Scan for the cell matching the given text and deliver its [X, Y] coordinate at center. 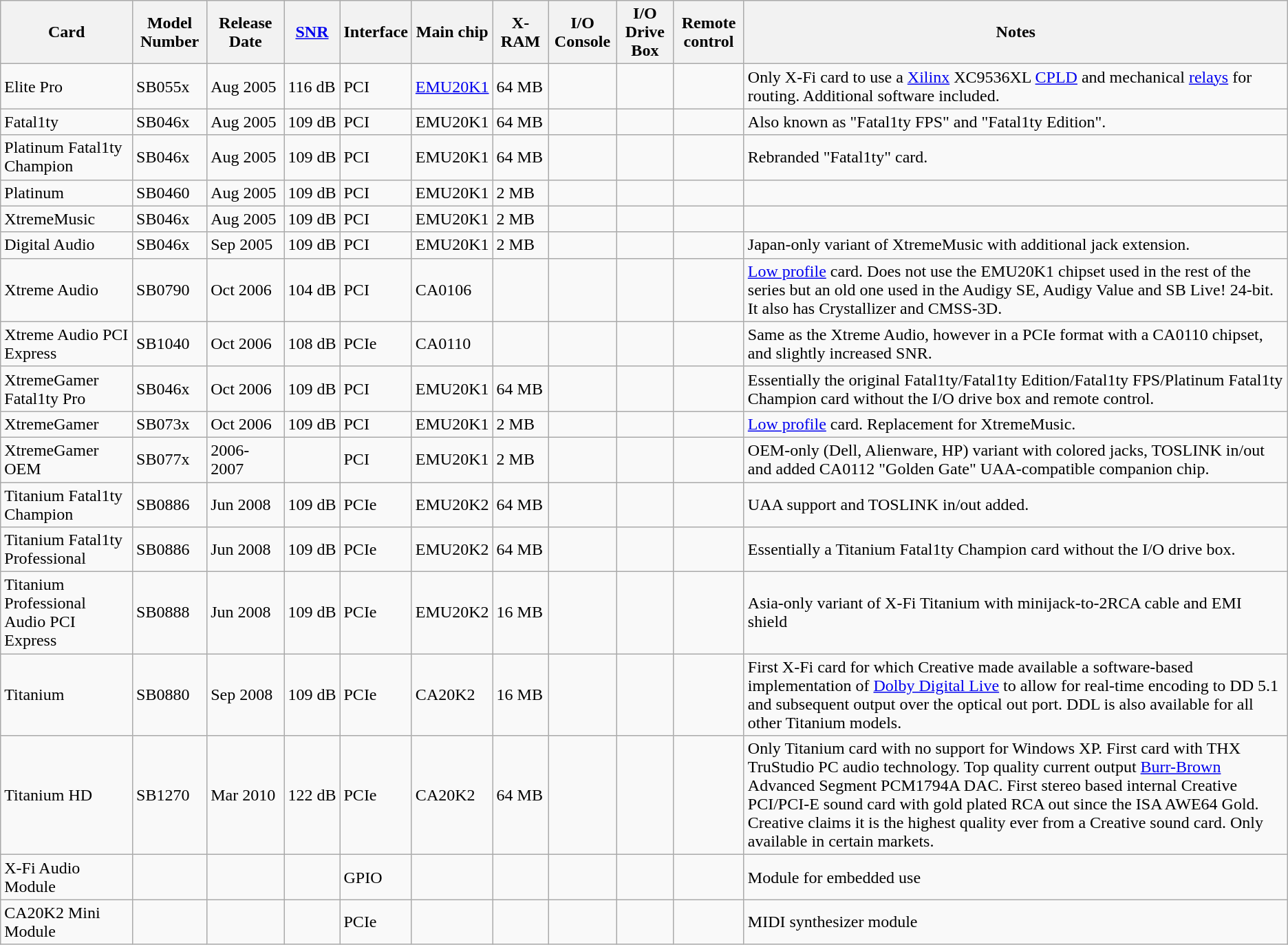
CA20K2 Mini Module [67, 922]
X-Fi Audio Module [67, 877]
Platinum Fatal1ty Champion [67, 157]
Rebranded "Fatal1ty" card. [1016, 157]
I/O Drive Box [645, 32]
Titanium HD [67, 796]
122 dB [312, 796]
SB0790 [170, 290]
Fatal1ty [67, 122]
Essentially a Titanium Fatal1ty Champion card without the I/O drive box. [1016, 549]
Mar 2010 [246, 796]
Notes [1016, 32]
MIDI synthesizer module [1016, 922]
Asia-only variant of X-Fi Titanium with minijack-to-2RCA cable and EMI shield [1016, 613]
GPIO [376, 877]
Xtreme Audio [67, 290]
Japan-only variant of XtremeMusic with additional jack extension. [1016, 245]
Release Date [246, 32]
Elite Pro [67, 87]
104 dB [312, 290]
SB0460 [170, 193]
Xtreme Audio PCI Express [67, 344]
Digital Audio [67, 245]
UAA support and TOSLINK in/out added. [1016, 504]
Sep 2005 [246, 245]
X-RAM [520, 32]
SB073x [170, 424]
SB1040 [170, 344]
Titanium Professional Audio PCI Express [67, 613]
Low profile card. Replacement for XtremeMusic. [1016, 424]
108 dB [312, 344]
Also known as "Fatal1ty FPS" and "Fatal1ty Edition". [1016, 122]
CA0110 [452, 344]
Titanium [67, 695]
116 dB [312, 87]
XtremeGamer OEM [67, 460]
SB077x [170, 460]
Interface [376, 32]
Platinum [67, 193]
XtremeMusic [67, 219]
Same as the Xtreme Audio, however in a PCIe format with a CA0110 chipset, and slightly increased SNR. [1016, 344]
SNR [312, 32]
Module for embedded use [1016, 877]
XtremeGamer [67, 424]
Essentially the original Fatal1ty/Fatal1ty Edition/Fatal1ty FPS/Platinum Fatal1ty Champion card without the I/O drive box and remote control. [1016, 388]
SB0880 [170, 695]
SB1270 [170, 796]
SB055x [170, 87]
Titanium Fatal1ty Champion [67, 504]
2006-2007 [246, 460]
CA0106 [452, 290]
Card [67, 32]
Titanium Fatal1ty Professional [67, 549]
SB0888 [170, 613]
I/O Console [582, 32]
Remote control [709, 32]
XtremeGamer Fatal1ty Pro [67, 388]
Model Number [170, 32]
Sep 2008 [246, 695]
Only X-Fi card to use a Xilinx XC9536XL CPLD and mechanical relays for routing. Additional software included. [1016, 87]
Main chip [452, 32]
OEM-only (Dell, Alienware, HP) variant with colored jacks, TOSLINK in/out and added CA0112 "Golden Gate" UAA-compatible companion chip. [1016, 460]
